Return the (X, Y) coordinate for the center point of the cell that contains the specified text.  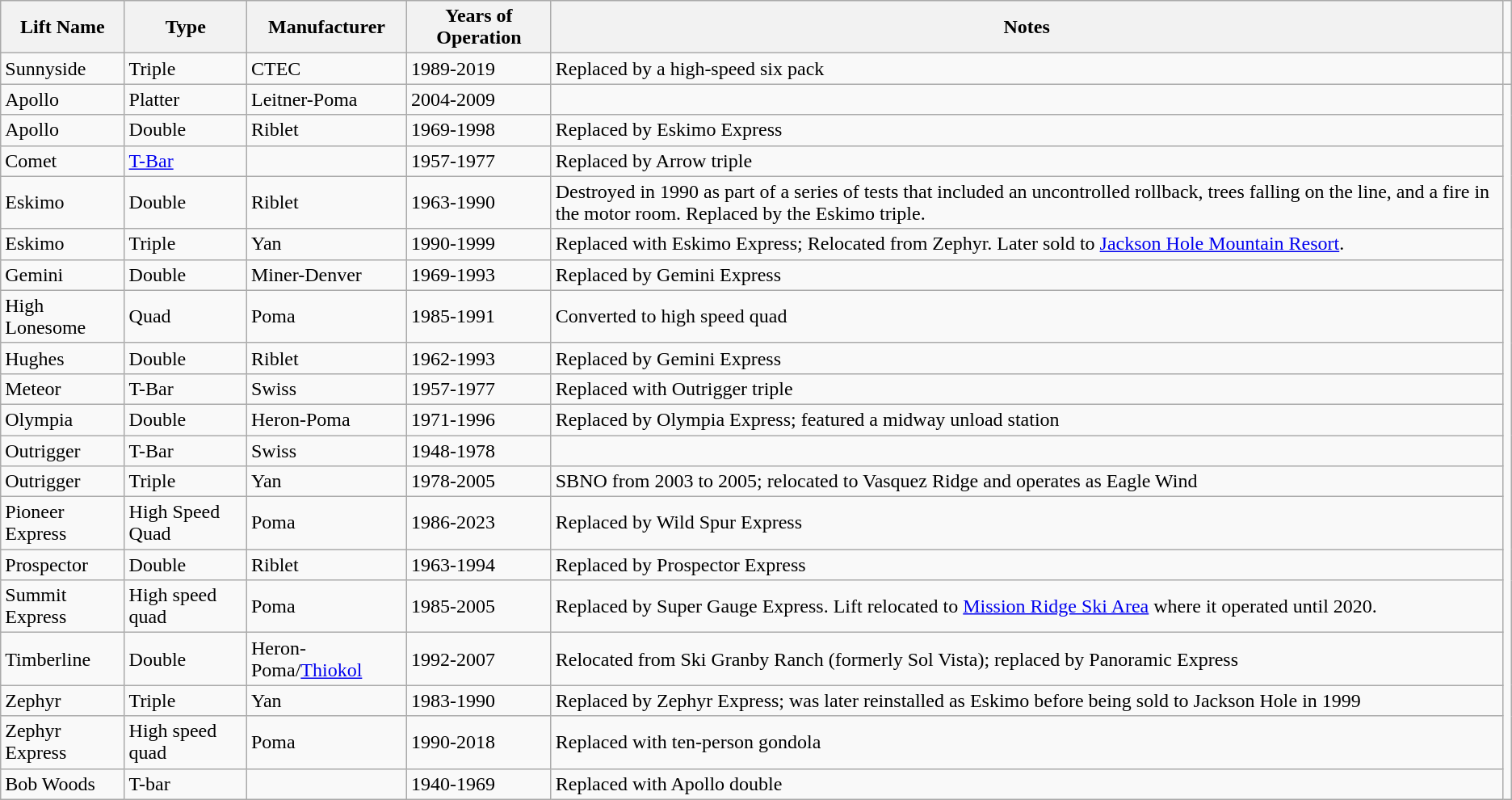
Leitner-Poma (326, 99)
Replaced with ten-person gondola (1027, 742)
1940-1969 (480, 784)
Converted to high speed quad (1027, 317)
SBNO from 2003 to 2005; relocated to Vasquez Ridge and operates as Eagle Wind (1027, 482)
Olympia (63, 419)
Replaced by a high-speed six pack (1027, 69)
Replaced by Super Gauge Express. Lift relocated to Mission Ridge Ski Area where it operated until 2020. (1027, 606)
Replaced by Eskimo Express (1027, 130)
Miner-Denver (326, 275)
1989-2019 (480, 69)
1986-2023 (480, 524)
1990-1999 (480, 244)
Prospector (63, 565)
Meteor (63, 389)
1962-1993 (480, 358)
1985-1991 (480, 317)
Replaced by Olympia Express; featured a midway unload station (1027, 419)
High Speed Quad (186, 524)
2004-2009 (480, 99)
Heron-Poma (326, 419)
Type (186, 27)
Lift Name (63, 27)
Platter (186, 99)
1969-1998 (480, 130)
1978-2005 (480, 482)
1948-1978 (480, 450)
Replaced by Wild Spur Express (1027, 524)
Sunnyside (63, 69)
1992-2007 (480, 659)
Hughes (63, 358)
Pioneer Express (63, 524)
Comet (63, 161)
Timberline (63, 659)
Manufacturer (326, 27)
T-bar (186, 784)
1969-1993 (480, 275)
1963-1994 (480, 565)
Replaced by Prospector Express (1027, 565)
Replaced by Arrow triple (1027, 161)
CTEC (326, 69)
Notes (1027, 27)
Replaced with Apollo double (1027, 784)
1990-2018 (480, 742)
Quad (186, 317)
1971-1996 (480, 419)
Replaced by Zephyr Express; was later reinstalled as Eskimo before being sold to Jackson Hole in 1999 (1027, 701)
1983-1990 (480, 701)
Years of Operation (480, 27)
Relocated from Ski Granby Ranch (formerly Sol Vista); replaced by Panoramic Express (1027, 659)
Bob Woods (63, 784)
Replaced with Eskimo Express; Relocated from Zephyr. Later sold to Jackson Hole Mountain Resort. (1027, 244)
Zephyr Express (63, 742)
Heron-Poma/Thiokol (326, 659)
1963-1990 (480, 202)
Replaced with Outrigger triple (1027, 389)
High Lonesome (63, 317)
Summit Express (63, 606)
Gemini (63, 275)
Zephyr (63, 701)
1985-2005 (480, 606)
